Capture the cell that displays the provided text and extract its (X, Y) central coordinate. 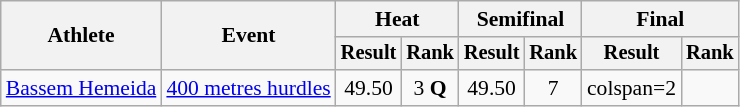
Semifinal (520, 19)
Final (660, 19)
Athlete (82, 36)
3 Q (430, 88)
Heat (398, 19)
7 (553, 88)
colspan=2 (632, 88)
Bassem Hemeida (82, 88)
400 metres hurdles (248, 88)
Event (248, 36)
